Pinpoint the cell where the given text exists, returning its [X, Y] midpoint coordinate. 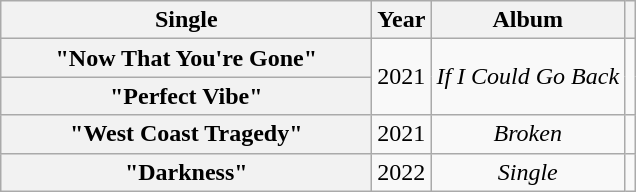
2022 [402, 172]
"West Coast Tragedy" [186, 134]
"Now That You're Gone" [186, 58]
Year [402, 20]
Album [528, 20]
"Perfect Vibe" [186, 96]
"Darkness" [186, 172]
If I Could Go Back [528, 77]
Broken [528, 134]
